For the text-containing cell, return its midpoint in (x, y) coordinate format. 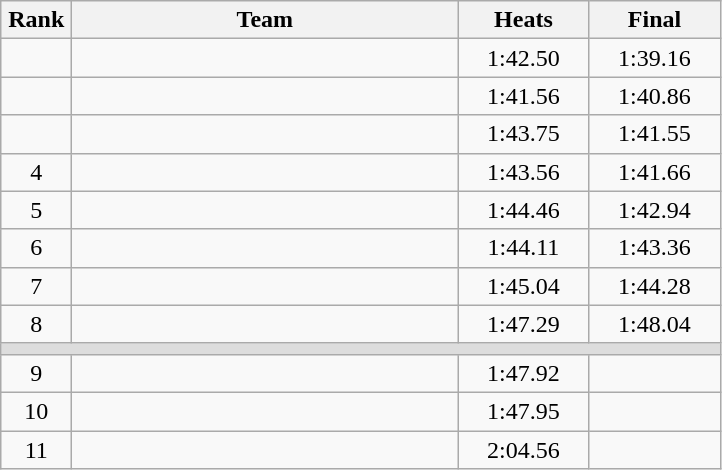
1:43.36 (654, 248)
1:43.56 (524, 172)
9 (36, 373)
1:47.29 (524, 324)
8 (36, 324)
1:48.04 (654, 324)
1:45.04 (524, 286)
11 (36, 449)
6 (36, 248)
1:39.16 (654, 58)
Rank (36, 20)
4 (36, 172)
1:41.66 (654, 172)
1:47.95 (524, 411)
1:43.75 (524, 134)
Heats (524, 20)
1:41.56 (524, 96)
1:40.86 (654, 96)
7 (36, 286)
1:44.11 (524, 248)
2:04.56 (524, 449)
Team (265, 20)
1:41.55 (654, 134)
1:44.28 (654, 286)
5 (36, 210)
1:42.50 (524, 58)
1:42.94 (654, 210)
1:44.46 (524, 210)
1:47.92 (524, 373)
Final (654, 20)
10 (36, 411)
